Provide the [x, y] coordinate of the cell's center where the given text is located.  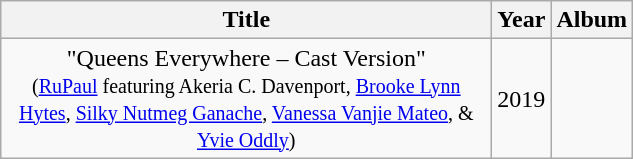
Album [592, 20]
Title [246, 20]
2019 [522, 98]
Year [522, 20]
